Find where the given text appears and provide that cell's center as [x, y] coordinate. 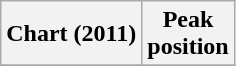
Chart (2011) [72, 34]
Peakposition [188, 34]
